Detect which cell encompasses the target text, then output its (X, Y) center coordinate. 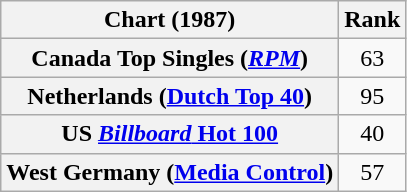
Chart (1987) (170, 20)
95 (372, 96)
Rank (372, 20)
US Billboard Hot 100 (170, 134)
57 (372, 172)
Netherlands (Dutch Top 40) (170, 96)
West Germany (Media Control) (170, 172)
63 (372, 58)
40 (372, 134)
Canada Top Singles (RPM) (170, 58)
